Pinpoint the cell where the given text exists, returning its (X, Y) midpoint coordinate. 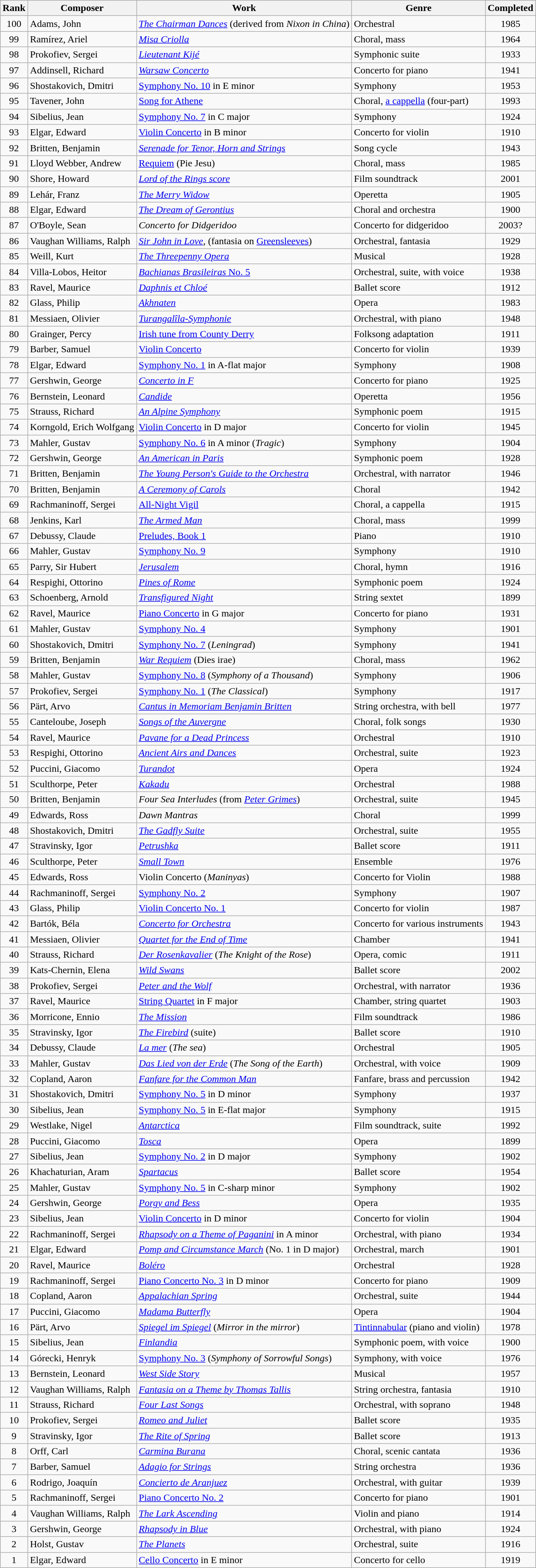
Small Town (244, 861)
Turangalîla-Symphonie (244, 318)
Lord of the Rings score (244, 179)
1962 (511, 660)
31 (14, 1094)
Ramírez, Ariel (82, 39)
98 (14, 55)
Bartók, Béla (82, 923)
76 (14, 396)
Tosca (244, 1141)
Symphony No. 2 (244, 892)
34 (14, 1048)
Symphony No. 8 (Symphony of a Thousand) (244, 675)
49 (14, 815)
1913 (511, 1435)
73 (14, 442)
1987 (511, 908)
48 (14, 830)
Symphony No. 7 in C major (244, 117)
Violin Concerto No. 1 (244, 908)
18 (14, 1296)
Appalachian Spring (244, 1296)
Wild Swans (244, 970)
Choral and orchestra (419, 210)
59 (14, 660)
17 (14, 1312)
1946 (511, 474)
Morricone, Ennio (82, 1017)
Porgy and Bess (244, 1203)
22 (14, 1234)
Jerusalem (244, 567)
Orchestral, march (419, 1250)
89 (14, 194)
Violin Concerto in D major (244, 427)
46 (14, 861)
Symphony No. 4 (244, 629)
1964 (511, 39)
Shore, Howard (82, 179)
War Requiem (Dies irae) (244, 660)
Chamber, string quartet (419, 1001)
Composer (82, 8)
Piano Concerto No. 3 in D minor (244, 1281)
Concerto for Orchestra (244, 923)
O'Boyle, Sean (82, 225)
97 (14, 70)
Das Lied von der Erde (The Song of the Earth) (244, 1063)
Romeo and Juliet (244, 1420)
2003? (511, 225)
Cantus in Memoriam Benjamin Britten (244, 707)
The Rite of Spring (244, 1435)
65 (14, 567)
A Ceremony of Carols (244, 489)
Songs of the Auvergne (244, 722)
86 (14, 241)
2002 (511, 970)
38 (14, 986)
100 (14, 24)
Orchestral, with voice (419, 1063)
1929 (511, 241)
3 (14, 1529)
1957 (511, 1374)
54 (14, 738)
5 (14, 1498)
58 (14, 675)
Akhnaten (244, 303)
30 (14, 1110)
Finlandia (244, 1343)
1903 (511, 1001)
Choral, folk songs (419, 722)
An Alpine Symphony (244, 411)
99 (14, 39)
Violin Concerto in B minor (244, 132)
24 (14, 1203)
19 (14, 1281)
Violin and piano (419, 1513)
47 (14, 846)
String orchestra, with bell (419, 707)
66 (14, 551)
String orchestra, fantasia (419, 1389)
Lloyd Webber, Andrew (82, 163)
53 (14, 753)
27 (14, 1156)
15 (14, 1343)
Symphony No. 5 in E-flat major (244, 1110)
Symphony No. 2 in D major (244, 1156)
7 (14, 1467)
Choral, a cappella (four-part) (419, 101)
Cello Concerto in E minor (244, 1560)
1992 (511, 1125)
Choral, scenic cantata (419, 1451)
Symphony, with voice (419, 1358)
56 (14, 707)
Boléro (244, 1265)
Turandot (244, 769)
Opera, comic (419, 955)
Fanfare for the Common Man (244, 1079)
1983 (511, 303)
Spiegel im Spiegel (Mirror in the mirror) (244, 1327)
51 (14, 784)
92 (14, 148)
21 (14, 1250)
96 (14, 86)
Quartet for the End of Time (244, 939)
90 (14, 179)
1930 (511, 722)
La mer (The sea) (244, 1048)
Rodrigo, Joaquín (82, 1482)
Concerto for Didgeridoo (244, 225)
78 (14, 365)
Petrushka (244, 846)
72 (14, 458)
39 (14, 970)
Symphony No. 1 in A-flat major (244, 365)
String Quartet in F major (244, 1001)
1933 (511, 55)
1919 (511, 1560)
Symphonic suite (419, 55)
Ancient Airs and Dances (244, 753)
Irish tune from County Derry (244, 334)
Daphnis et Chloé (244, 287)
Concerto for Violin (419, 877)
23 (14, 1219)
Bachianas Brasileiras No. 5 (244, 272)
Chamber (419, 939)
1986 (511, 1017)
Khachaturian, Aram (82, 1172)
81 (14, 318)
Symphony No. 1 (The Classical) (244, 691)
Addinsell, Richard (82, 70)
Weill, Kurt (82, 256)
2 (14, 1544)
1925 (511, 380)
95 (14, 101)
44 (14, 892)
Spartacus (244, 1172)
Piano (419, 536)
1953 (511, 86)
12 (14, 1389)
Choral, a cappella (419, 505)
Orchestral, suite, with voice (419, 272)
Villa-Lobos, Heitor (82, 272)
Piano Concerto in G major (244, 613)
1977 (511, 707)
The Planets (244, 1544)
1938 (511, 272)
1993 (511, 101)
41 (14, 939)
Symphony No. 5 in D minor (244, 1094)
1934 (511, 1234)
75 (14, 411)
Orchestral, with soprano (419, 1405)
Antarctica (244, 1125)
Symphony No. 7 (Leningrad) (244, 644)
8 (14, 1451)
The Dream of Gerontius (244, 210)
The Mission (244, 1017)
1907 (511, 892)
Piano Concerto No. 2 (244, 1498)
Dawn Mantras (244, 815)
1956 (511, 396)
Candide (244, 396)
85 (14, 256)
9 (14, 1435)
Concerto for didgeridoo (419, 225)
Westlake, Nigel (82, 1125)
Holst, Gustav (82, 1544)
36 (14, 1017)
2001 (511, 179)
1 (14, 1560)
Jenkins, Karl (82, 520)
60 (14, 644)
The Armed Man (244, 520)
84 (14, 272)
Orff, Carl (82, 1451)
Concierto de Aranjuez (244, 1482)
62 (14, 613)
All-Night Vigil (244, 505)
28 (14, 1141)
Górecki, Henryk (82, 1358)
Pines of Rome (244, 582)
Misa Criolla (244, 39)
77 (14, 380)
String sextet (419, 598)
Symphony No. 3 (Symphony of Sorrowful Songs) (244, 1358)
1923 (511, 753)
Symphony No. 10 in E minor (244, 86)
Film soundtrack, suite (419, 1125)
Fantasia on a Theme by Thomas Tallis (244, 1389)
Work (244, 8)
45 (14, 877)
An American in Paris (244, 458)
88 (14, 210)
Symphony No. 6 in A minor (Tragic) (244, 442)
Lieutenant Kijé (244, 55)
6 (14, 1482)
42 (14, 923)
91 (14, 163)
40 (14, 955)
Symphony No. 5 in C-sharp minor (244, 1188)
64 (14, 582)
Grainger, Percy (82, 334)
13 (14, 1374)
10 (14, 1420)
Kats-Chernin, Elena (82, 970)
67 (14, 536)
50 (14, 799)
35 (14, 1032)
Violin Concerto in D minor (244, 1219)
Folksong adaptation (419, 334)
The Merry Widow (244, 194)
Warsaw Concerto (244, 70)
Tavener, John (82, 101)
Rhapsody in Blue (244, 1529)
1906 (511, 675)
Pavane for a Dead Princess (244, 738)
Rank (14, 8)
26 (14, 1172)
25 (14, 1188)
Genre (419, 8)
Adams, John (82, 24)
Korngold, Erich Wolfgang (82, 427)
57 (14, 691)
Carmina Burana (244, 1451)
43 (14, 908)
Adagio for Strings (244, 1467)
52 (14, 769)
Der Rosenkavalier (The Knight of the Rose) (244, 955)
61 (14, 629)
93 (14, 132)
Orchestral, fantasia (419, 241)
Lehár, Franz (82, 194)
32 (14, 1079)
Tintinnabular (piano and violin) (419, 1327)
79 (14, 349)
74 (14, 427)
Concerto for cello (419, 1560)
West Side Story (244, 1374)
11 (14, 1405)
The Young Person's Guide to the Orchestra (244, 474)
Song cycle (419, 148)
Symphony No. 9 (244, 551)
1917 (511, 691)
33 (14, 1063)
1944 (511, 1296)
1912 (511, 287)
Ensemble (419, 861)
Rhapsody on a Theme of Paganini in A minor (244, 1234)
The Gadfly Suite (244, 830)
55 (14, 722)
1954 (511, 1172)
Canteloube, Joseph (82, 722)
70 (14, 489)
The Threepenny Opera (244, 256)
Requiem (Pie Jesu) (244, 163)
Madama Butterfly (244, 1312)
Preludes, Book 1 (244, 536)
The Lark Ascending (244, 1513)
Fanfare, brass and percussion (419, 1079)
1914 (511, 1513)
The Firebird (suite) (244, 1032)
Pomp and Circumstance March (No. 1 in D major) (244, 1250)
Schoenberg, Arnold (82, 598)
Kakadu (244, 784)
Transfigured Night (244, 598)
4 (14, 1513)
Orchestral, with guitar (419, 1482)
Serenade for Tenor, Horn and Strings (244, 148)
Song for Athene (244, 101)
16 (14, 1327)
The Chairman Dances (derived from Nixon in China) (244, 24)
Parry, Sir Hubert (82, 567)
37 (14, 1001)
String orchestra (419, 1467)
82 (14, 303)
63 (14, 598)
94 (14, 117)
Four Sea Interludes (from Peter Grimes) (244, 799)
Concerto in F (244, 380)
Choral, hymn (419, 567)
1931 (511, 613)
Four Last Songs (244, 1405)
83 (14, 287)
Sir John in Love, (fantasia on Greensleeves) (244, 241)
14 (14, 1358)
1955 (511, 830)
80 (14, 334)
29 (14, 1125)
1937 (511, 1094)
Concerto for various instruments (419, 923)
1908 (511, 365)
Symphonic poem, with voice (419, 1343)
69 (14, 505)
Violin Concerto (Maninyas) (244, 877)
1978 (511, 1327)
Violin Concerto (244, 349)
87 (14, 225)
68 (14, 520)
71 (14, 474)
20 (14, 1265)
Completed (511, 8)
Peter and the Wolf (244, 986)
